Determine the [X, Y] coordinate at the center of the cell enclosing the given text.  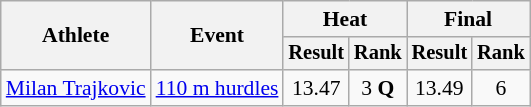
6 [501, 88]
Athlete [76, 36]
110 m hurdles [218, 88]
13.47 [316, 88]
Heat [344, 19]
Event [218, 36]
3 Q [378, 88]
13.49 [440, 88]
Final [468, 19]
Milan Trajkovic [76, 88]
